Capture the cell that displays the provided text and extract its [X, Y] central coordinate. 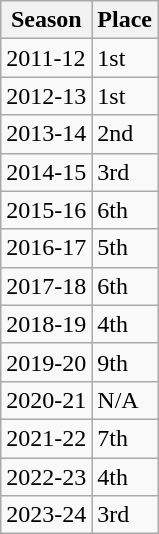
7th [125, 438]
2016-17 [46, 248]
2012-13 [46, 96]
2017-18 [46, 286]
2018-19 [46, 324]
2019-20 [46, 362]
9th [125, 362]
2021-22 [46, 438]
2022-23 [46, 477]
2014-15 [46, 172]
2011-12 [46, 58]
2020-21 [46, 400]
2023-24 [46, 515]
2013-14 [46, 134]
2015-16 [46, 210]
2nd [125, 134]
N/A [125, 400]
Season [46, 20]
5th [125, 248]
Place [125, 20]
